Find where the given text appears and provide that cell's center as [x, y] coordinate. 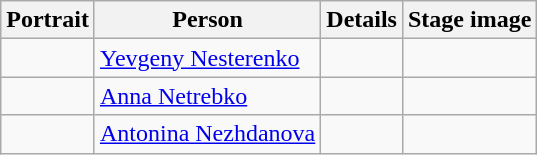
Anna Netrebko [207, 96]
Stage image [469, 20]
Details [362, 20]
Portrait [48, 20]
Yevgeny Nesterenko [207, 58]
Antonina Nezhdanova [207, 134]
Person [207, 20]
